Detect which cell encompasses the target text, then output its [X, Y] center coordinate. 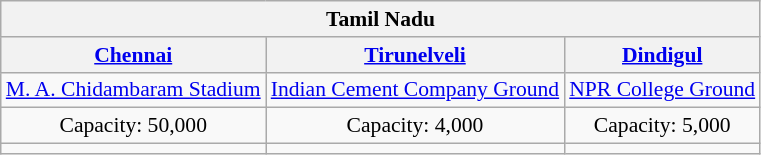
Tirunelveli [415, 55]
Capacity: 4,000 [415, 126]
NPR College Ground [662, 90]
Dindigul [662, 55]
Capacity: 50,000 [134, 126]
Capacity: 5,000 [662, 126]
Chennai [134, 55]
Tamil Nadu [380, 19]
Indian Cement Company Ground [415, 90]
M. A. Chidambaram Stadium [134, 90]
